Output the (x, y) coordinate of the center of the cell containing the given text.  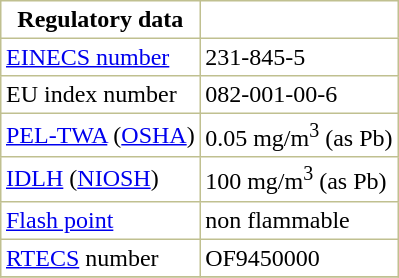
Regulatory data (100, 20)
EU index number (100, 95)
IDLH (NIOSH) (100, 179)
Flash point (100, 220)
non flammable (299, 220)
PEL-TWA (OSHA) (100, 135)
082-001-00-6 (299, 95)
0.05 mg/m3 (as Pb) (299, 135)
EINECS number (100, 57)
OF9450000 (299, 258)
100 mg/m3 (as Pb) (299, 179)
231-845-5 (299, 57)
RTECS number (100, 258)
